Find where the given text appears and provide that cell's center as [x, y] coordinate. 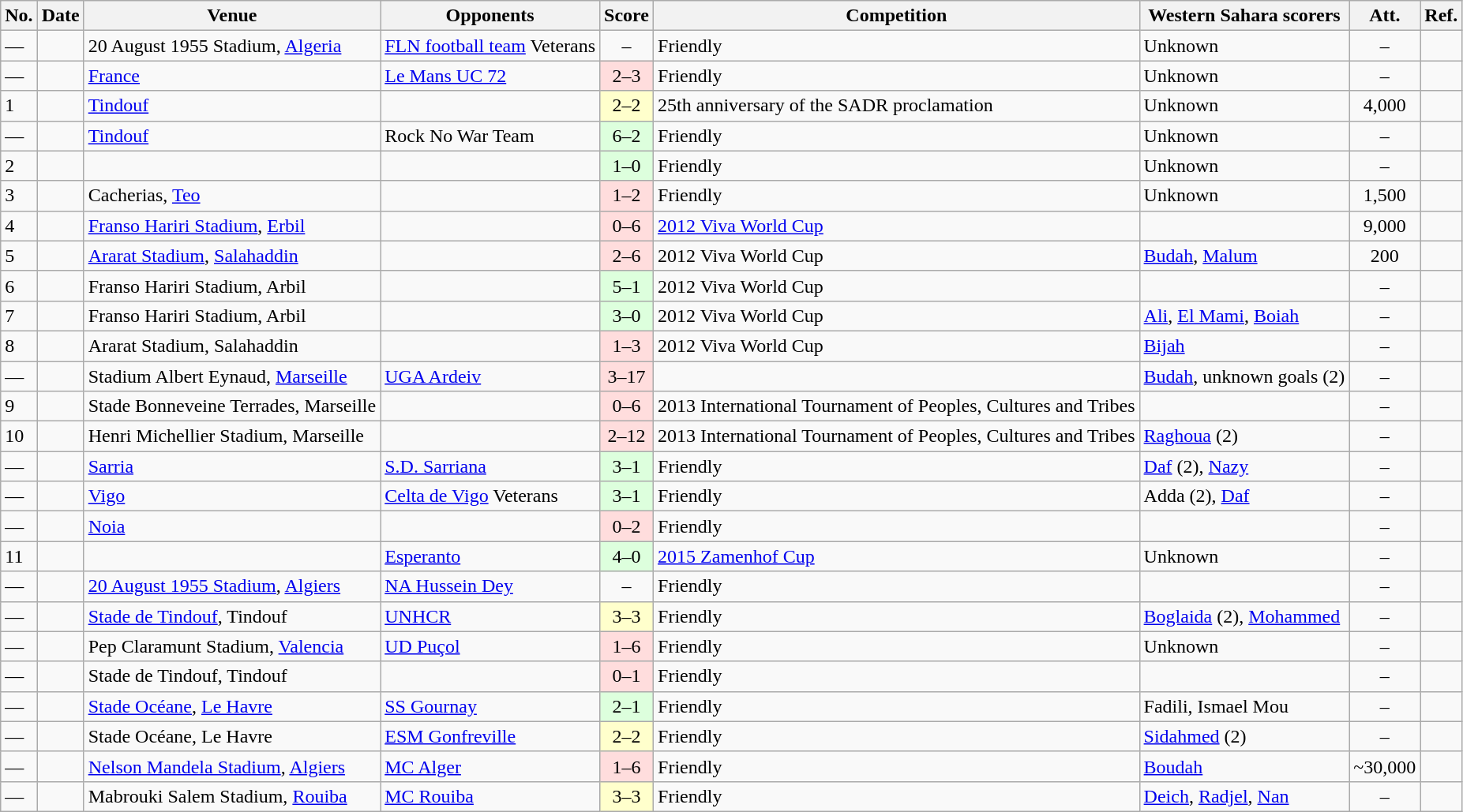
20 August 1955 Stadium, Algeria [232, 46]
3 [19, 196]
Fadili, Ismael Mou [1244, 706]
10 [19, 436]
FLN football team Veterans [490, 46]
4,000 [1385, 106]
1–3 [627, 346]
SS Gournay [490, 706]
3–0 [627, 316]
S.D. Sarriana [490, 466]
3–17 [627, 376]
Henri Michellier Stadium, Marseille [232, 436]
2–1 [627, 706]
Celta de Vigo Veterans [490, 496]
4 [19, 226]
Att. [1385, 16]
Budah, Malum [1244, 256]
1–0 [627, 166]
9,000 [1385, 226]
0–2 [627, 526]
1 [19, 106]
5 [19, 256]
200 [1385, 256]
UNHCR [490, 616]
2–6 [627, 256]
0–1 [627, 676]
Ref. [1442, 16]
France [232, 76]
Date [60, 16]
Bijah [1244, 346]
2 [19, 166]
Nelson Mandela Stadium, Algiers [232, 766]
6–2 [627, 136]
Boudah [1244, 766]
8 [19, 346]
Le Mans UC 72 [490, 76]
MC Alger [490, 766]
7 [19, 316]
Pep Claramunt Stadium, Valencia [232, 646]
Venue [232, 16]
No. [19, 16]
Daf (2), Nazy [1244, 466]
5–1 [627, 286]
25th anniversary of the SADR proclamation [897, 106]
Boglaida (2), Mohammed [1244, 616]
4–0 [627, 556]
Cacherias, Teo [232, 196]
11 [19, 556]
Ali, El Mami, Boiah [1244, 316]
2–3 [627, 76]
NA Hussein Dey [490, 586]
Score [627, 16]
1,500 [1385, 196]
UD Puçol [490, 646]
Mabrouki Salem Stadium, Rouiba [232, 796]
~30,000 [1385, 766]
Sarria [232, 466]
Esperanto [490, 556]
2015 Zamenhof Cup [897, 556]
Raghoua (2) [1244, 436]
Opponents [490, 16]
Stade Bonneveine Terrades, Marseille [232, 406]
Budah, unknown goals (2) [1244, 376]
2–12 [627, 436]
Adda (2), Daf [1244, 496]
Rock No War Team [490, 136]
Sidahmed (2) [1244, 736]
6 [19, 286]
20 August 1955 Stadium, Algiers [232, 586]
9 [19, 406]
UGA Ardeiv [490, 376]
Deich, Radjel, Nan [1244, 796]
Noia [232, 526]
ESM Gonfreville [490, 736]
Franso Hariri Stadium, Erbil [232, 226]
Vigo [232, 496]
Western Sahara scorers [1244, 16]
Stadium Albert Eynaud, Marseille [232, 376]
1–2 [627, 196]
MC Rouiba [490, 796]
Competition [897, 16]
